Detect which cell encompasses the target text, then output its (X, Y) center coordinate. 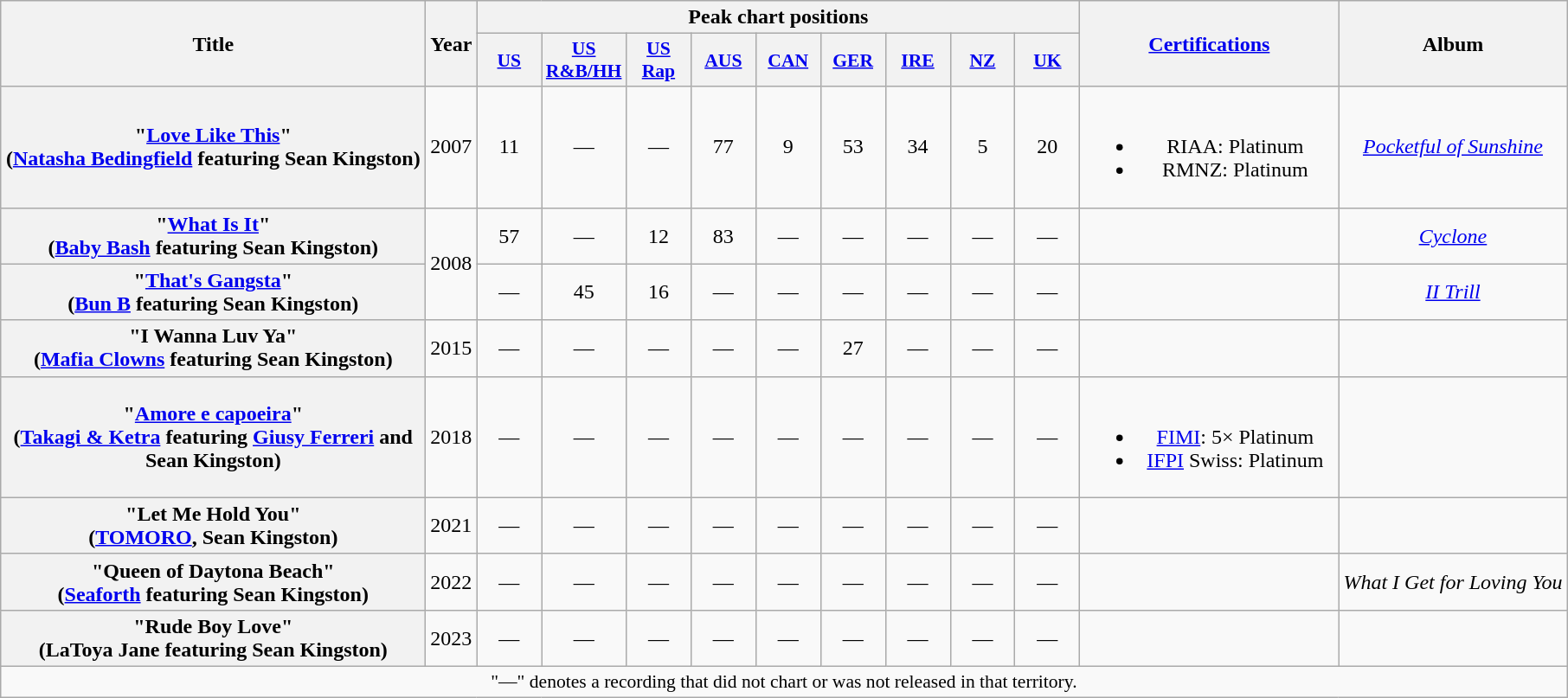
"Let Me Hold You"(TOMORO, Sean Kingston) (213, 526)
"I Wanna Luv Ya"(Mafia Clowns featuring Sean Kingston) (213, 348)
"—" denotes a recording that did not chart or was not released in that territory. (784, 682)
AUS (723, 61)
NZ (983, 61)
Title (213, 43)
12 (658, 235)
53 (853, 147)
83 (723, 235)
11 (509, 147)
2021 (452, 526)
57 (509, 235)
20 (1047, 147)
Cyclone (1453, 235)
2022 (452, 581)
UK (1047, 61)
2007 (452, 147)
2015 (452, 348)
"That's Gangsta"(Bun B featuring Sean Kingston) (213, 292)
Pocketful of Sunshine (1453, 147)
Certifications (1210, 43)
2008 (452, 264)
Peak chart positions (779, 17)
FIMI: 5× PlatinumIFPI Swiss: Platinum (1210, 437)
9 (787, 147)
"Amore e capoeira"(Takagi & Ketra featuring Giusy Ferreri and Sean Kingston) (213, 437)
"Rude Boy Love"(LaToya Jane featuring Sean Kingston) (213, 638)
2018 (452, 437)
US R&B/HH (584, 61)
34 (917, 147)
Year (452, 43)
US Rap (658, 61)
45 (584, 292)
"Love Like This"(Natasha Bedingfield featuring Sean Kingston) (213, 147)
"Queen of Daytona Beach"(Seaforth featuring Sean Kingston) (213, 581)
Album (1453, 43)
"What Is It"(Baby Bash featuring Sean Kingston) (213, 235)
II Trill (1453, 292)
2023 (452, 638)
US (509, 61)
27 (853, 348)
IRE (917, 61)
5 (983, 147)
GER (853, 61)
CAN (787, 61)
What I Get for Loving You (1453, 581)
16 (658, 292)
RIAA: PlatinumRMNZ: Platinum (1210, 147)
77 (723, 147)
